Return (x, y) of the center of cell containing provided text 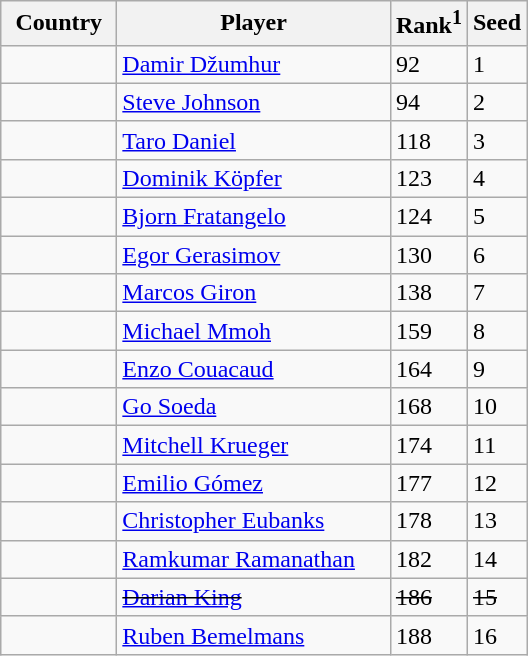
5 (496, 217)
11 (496, 445)
Mitchell Krueger (254, 445)
118 (428, 140)
Darian King (254, 597)
4 (496, 178)
164 (428, 369)
123 (428, 178)
124 (428, 217)
130 (428, 255)
15 (496, 597)
Dominik Köpfer (254, 178)
Ramkumar Ramanathan (254, 559)
Steve Johnson (254, 102)
Go Soeda (254, 407)
Enzo Couacaud (254, 369)
8 (496, 331)
Emilio Gómez (254, 483)
12 (496, 483)
178 (428, 521)
3 (496, 140)
Country (59, 24)
138 (428, 293)
10 (496, 407)
14 (496, 559)
1 (496, 64)
16 (496, 635)
94 (428, 102)
Damir Džumhur (254, 64)
188 (428, 635)
174 (428, 445)
168 (428, 407)
Ruben Bemelmans (254, 635)
13 (496, 521)
6 (496, 255)
7 (496, 293)
Bjorn Fratangelo (254, 217)
9 (496, 369)
159 (428, 331)
Marcos Giron (254, 293)
Taro Daniel (254, 140)
92 (428, 64)
Michael Mmoh (254, 331)
Christopher Eubanks (254, 521)
2 (496, 102)
186 (428, 597)
177 (428, 483)
Egor Gerasimov (254, 255)
Rank1 (428, 24)
Seed (496, 24)
Player (254, 24)
182 (428, 559)
